Scan for the cell matching the given text and deliver its (X, Y) coordinate at center. 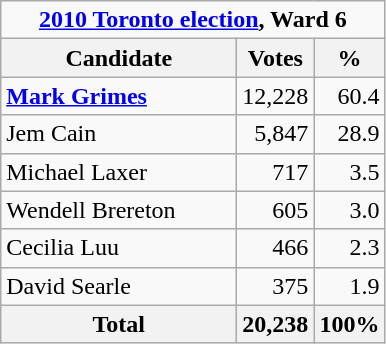
Total (119, 324)
Candidate (119, 58)
David Searle (119, 286)
20,238 (276, 324)
3.0 (350, 210)
Jem Cain (119, 134)
12,228 (276, 96)
2.3 (350, 248)
466 (276, 248)
375 (276, 286)
60.4 (350, 96)
717 (276, 172)
Votes (276, 58)
Cecilia Luu (119, 248)
100% (350, 324)
% (350, 58)
Mark Grimes (119, 96)
2010 Toronto election, Ward 6 (193, 20)
Wendell Brereton (119, 210)
Michael Laxer (119, 172)
3.5 (350, 172)
605 (276, 210)
28.9 (350, 134)
5,847 (276, 134)
1.9 (350, 286)
